Pinpoint the cell where the given text exists, returning its [x, y] midpoint coordinate. 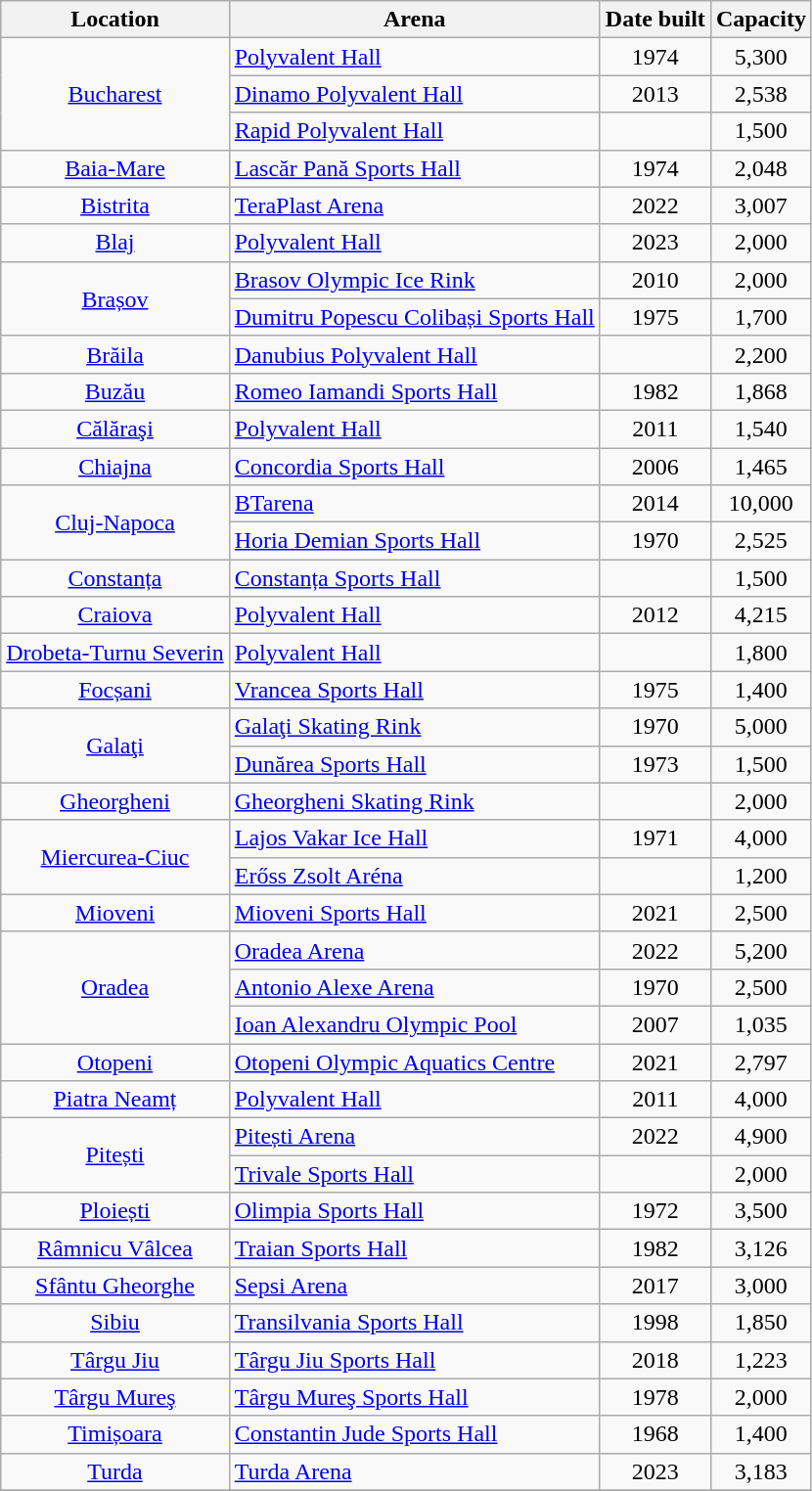
Dumitru Popescu Colibași Sports Hall [415, 317]
Trivale Sports Hall [415, 1174]
2,797 [761, 1062]
3,126 [761, 1248]
Timișoara [115, 1434]
Brasov Olympic Ice Rink [415, 280]
2012 [655, 615]
Drobeta-Turnu Severin [115, 653]
Bistrita [115, 205]
1,540 [761, 429]
Brașov [115, 298]
1978 [655, 1397]
1,465 [761, 467]
Lajos Vakar Ice Hall [415, 838]
Arena [415, 20]
1973 [655, 764]
3,000 [761, 1286]
Gheorgheni Skating Rink [415, 801]
Galaţi [115, 745]
3,007 [761, 205]
3,183 [761, 1471]
1998 [655, 1323]
Târgu Mureş [115, 1397]
Pitești [115, 1155]
2,525 [761, 541]
5,300 [761, 57]
Târgu Mureş Sports Hall [415, 1397]
1,868 [761, 391]
1,800 [761, 653]
Ioan Alexandru Olympic Pool [415, 1024]
2013 [655, 94]
Pitești Arena [415, 1137]
Concordia Sports Hall [415, 467]
Brăila [115, 354]
10,000 [761, 504]
Erőss Zsolt Aréna [415, 876]
2,048 [761, 168]
Piatra Neamț [115, 1100]
5,200 [761, 950]
Mioveni Sports Hall [415, 913]
Târgu Jiu Sports Hall [415, 1360]
Târgu Jiu [115, 1360]
Gheorgheni [115, 801]
Horia Demian Sports Hall [415, 541]
1968 [655, 1434]
2006 [655, 467]
Bucharest [115, 94]
Oradea Arena [415, 950]
3,500 [761, 1211]
2014 [655, 504]
Turda [115, 1471]
Călăraşi [115, 429]
Vrancea Sports Hall [415, 690]
Craiova [115, 615]
Blaj [115, 243]
Dinamo Polyvalent Hall [415, 94]
Buzău [115, 391]
Constantin Jude Sports Hall [415, 1434]
2018 [655, 1360]
Olimpia Sports Hall [415, 1211]
Ploiești [115, 1211]
Cluj-Napoca [115, 522]
5,000 [761, 727]
Otopeni Olympic Aquatics Centre [415, 1062]
Danubius Polyvalent Hall [415, 354]
Constanța Sports Hall [415, 578]
Sepsi Arena [415, 1286]
2,538 [761, 94]
4,900 [761, 1137]
Constanța [115, 578]
Miercurea-Ciuc [115, 857]
Date built [655, 20]
Location [115, 20]
1,200 [761, 876]
Sfântu Gheorghe [115, 1286]
Antonio Alexe Arena [415, 987]
Lascăr Pană Sports Hall [415, 168]
Turda Arena [415, 1471]
1,700 [761, 317]
1,035 [761, 1024]
Baia-Mare [115, 168]
Transilvania Sports Hall [415, 1323]
2017 [655, 1286]
2,200 [761, 354]
1,223 [761, 1360]
Capacity [761, 20]
Galaţi Skating Rink [415, 727]
4,215 [761, 615]
Traian Sports Hall [415, 1248]
Focșani [115, 690]
1971 [655, 838]
Otopeni [115, 1062]
Mioveni [115, 913]
BTarena [415, 504]
Oradea [115, 987]
Sibiu [115, 1323]
Râmnicu Vâlcea [115, 1248]
2010 [655, 280]
Chiajna [115, 467]
Dunărea Sports Hall [415, 764]
TeraPlast Arena [415, 205]
1,850 [761, 1323]
Romeo Iamandi Sports Hall [415, 391]
1972 [655, 1211]
Rapid Polyvalent Hall [415, 131]
2007 [655, 1024]
